Return (x, y) of the center of cell containing provided text 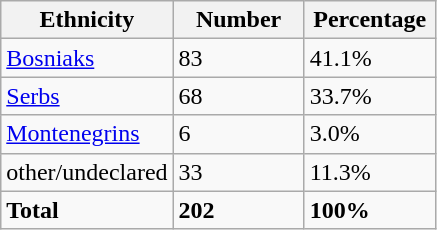
6 (238, 134)
Serbs (87, 96)
33.7% (370, 96)
Number (238, 20)
83 (238, 58)
33 (238, 172)
Bosniaks (87, 58)
Montenegrins (87, 134)
202 (238, 210)
Total (87, 210)
Ethnicity (87, 20)
41.1% (370, 58)
Percentage (370, 20)
11.3% (370, 172)
100% (370, 210)
68 (238, 96)
3.0% (370, 134)
other/undeclared (87, 172)
